Find where the given text appears and provide that cell's center as (x, y) coordinate. 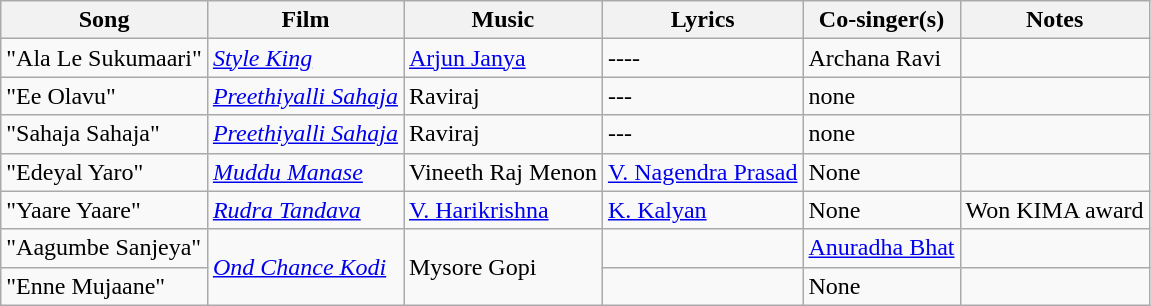
Film (305, 20)
Song (104, 20)
Archana Ravi (882, 58)
Arjun Janya (504, 58)
"Enne Mujaane" (104, 286)
"Edeyal Yaro" (104, 172)
---- (702, 58)
Lyrics (702, 20)
"Ala Le Sukumaari" (104, 58)
Won KIMA award (1054, 210)
Co-singer(s) (882, 20)
Style King (305, 58)
V. Harikrishna (504, 210)
Mysore Gopi (504, 267)
V. Nagendra Prasad (702, 172)
Vineeth Raj Menon (504, 172)
Ond Chance Kodi (305, 267)
Anuradha Bhat (882, 248)
Muddu Manase (305, 172)
"Aagumbe Sanjeya" (104, 248)
Notes (1054, 20)
"Ee Olavu" (104, 96)
K. Kalyan (702, 210)
Rudra Tandava (305, 210)
"Yaare Yaare" (104, 210)
"Sahaja Sahaja" (104, 134)
Music (504, 20)
